Find where the given text appears and provide that cell's center as (X, Y) coordinate. 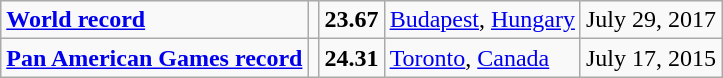
Toronto, Canada (482, 58)
23.67 (352, 20)
Pan American Games record (154, 58)
World record (154, 20)
July 17, 2015 (650, 58)
24.31 (352, 58)
July 29, 2017 (650, 20)
Budapest, Hungary (482, 20)
